Scan for the cell matching the given text and deliver its (X, Y) coordinate at center. 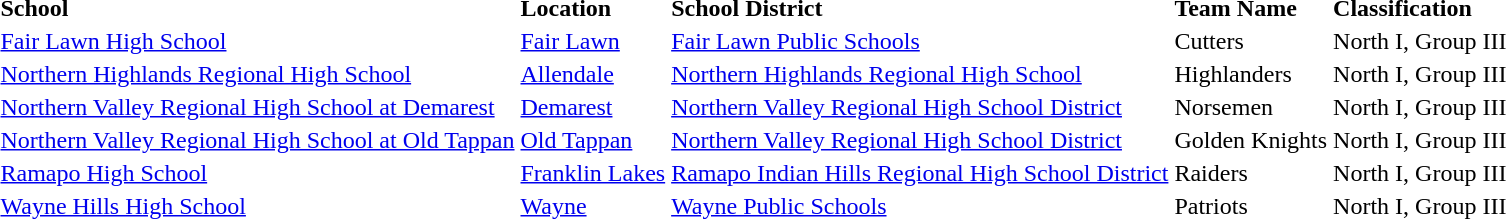
Allendale (593, 74)
Fair Lawn Public Schools (920, 41)
Franklin Lakes (593, 173)
Norsemen (1251, 107)
Ramapo Indian Hills Regional High School District (920, 173)
Cutters (1251, 41)
Highlanders (1251, 74)
Raiders (1251, 173)
Demarest (593, 107)
Fair Lawn (593, 41)
Golden Knights (1251, 140)
Old Tappan (593, 140)
Northern Highlands Regional High School (920, 74)
